For the text-containing cell, return its midpoint in [x, y] coordinate format. 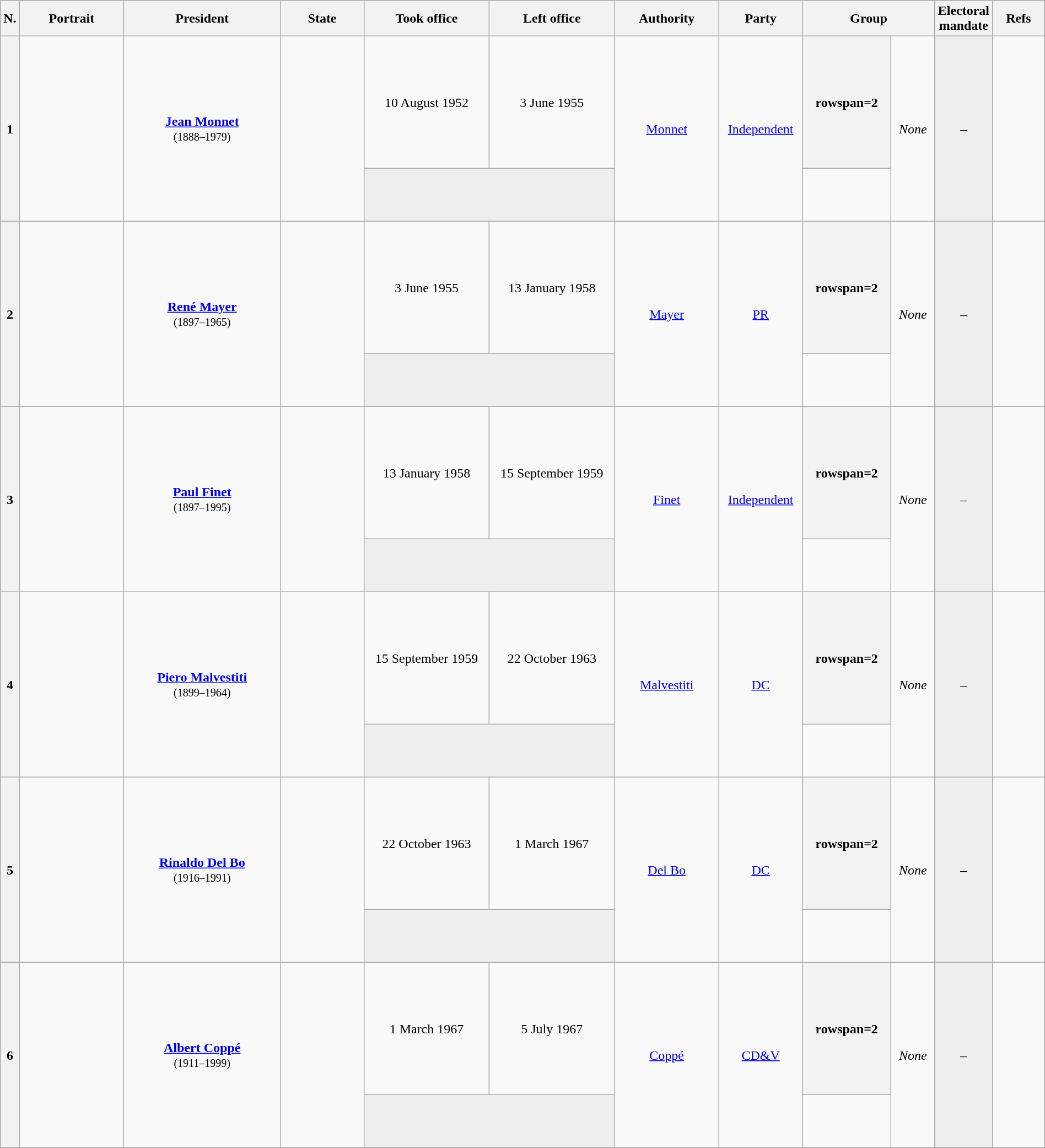
N. [10, 19]
Paul Finet(1897–1995) [202, 500]
State [322, 19]
Del Bo [667, 870]
Malvestiti [667, 685]
Authority [667, 19]
6 [10, 1055]
Jean Monnet(1888–1979) [202, 129]
Finet [667, 500]
President [202, 19]
Group [869, 19]
1 [10, 129]
PR [761, 314]
3 [10, 500]
Left office [552, 19]
Took office [427, 19]
Monnet [667, 129]
Party [761, 19]
Electoral mandate [963, 19]
2 [10, 314]
René Mayer(1897–1965) [202, 314]
4 [10, 685]
Piero Malvestiti(1899–1964) [202, 685]
CD&V [761, 1055]
Portrait [72, 19]
5 July 1967 [552, 1029]
Mayer [667, 314]
10 August 1952 [427, 103]
Rinaldo Del Bo(1916–1991) [202, 870]
Coppé [667, 1055]
Albert Coppé(1911–1999) [202, 1055]
Refs [1019, 19]
5 [10, 870]
